Detect which cell encompasses the target text, then output its [X, Y] center coordinate. 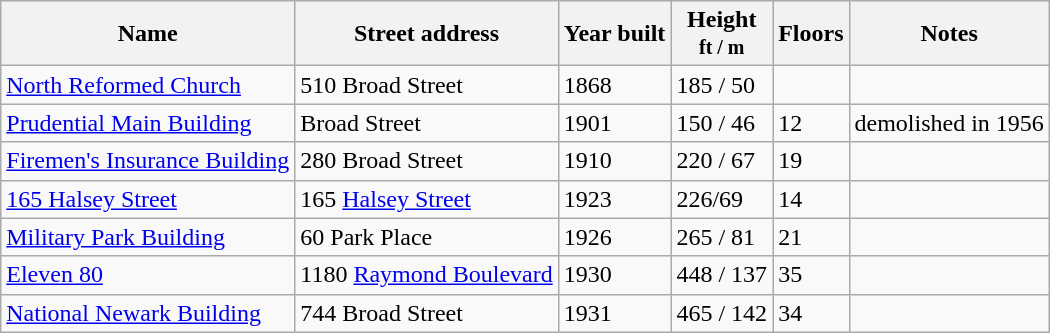
Eleven 80 [148, 275]
280 Broad Street [426, 161]
35 [811, 275]
448 / 137 [722, 275]
510 Broad Street [426, 85]
226/69 [722, 199]
1868 [614, 85]
Heightft / m [722, 34]
Broad Street [426, 123]
National Newark Building [148, 313]
1180 Raymond Boulevard [426, 275]
465 / 142 [722, 313]
12 [811, 123]
220 / 67 [722, 161]
Firemen's Insurance Building [148, 161]
744 Broad Street [426, 313]
Year built [614, 34]
Prudential Main Building [148, 123]
1931 [614, 313]
1901 [614, 123]
60 Park Place [426, 237]
Floors [811, 34]
1910 [614, 161]
demolished in 1956 [949, 123]
265 / 81 [722, 237]
1923 [614, 199]
14 [811, 199]
185 / 50 [722, 85]
19 [811, 161]
Street address [426, 34]
150 / 46 [722, 123]
Name [148, 34]
Military Park Building [148, 237]
34 [811, 313]
Notes [949, 34]
North Reformed Church [148, 85]
1926 [614, 237]
21 [811, 237]
1930 [614, 275]
